Return the [x, y] coordinate for the center point of the cell that contains the specified text.  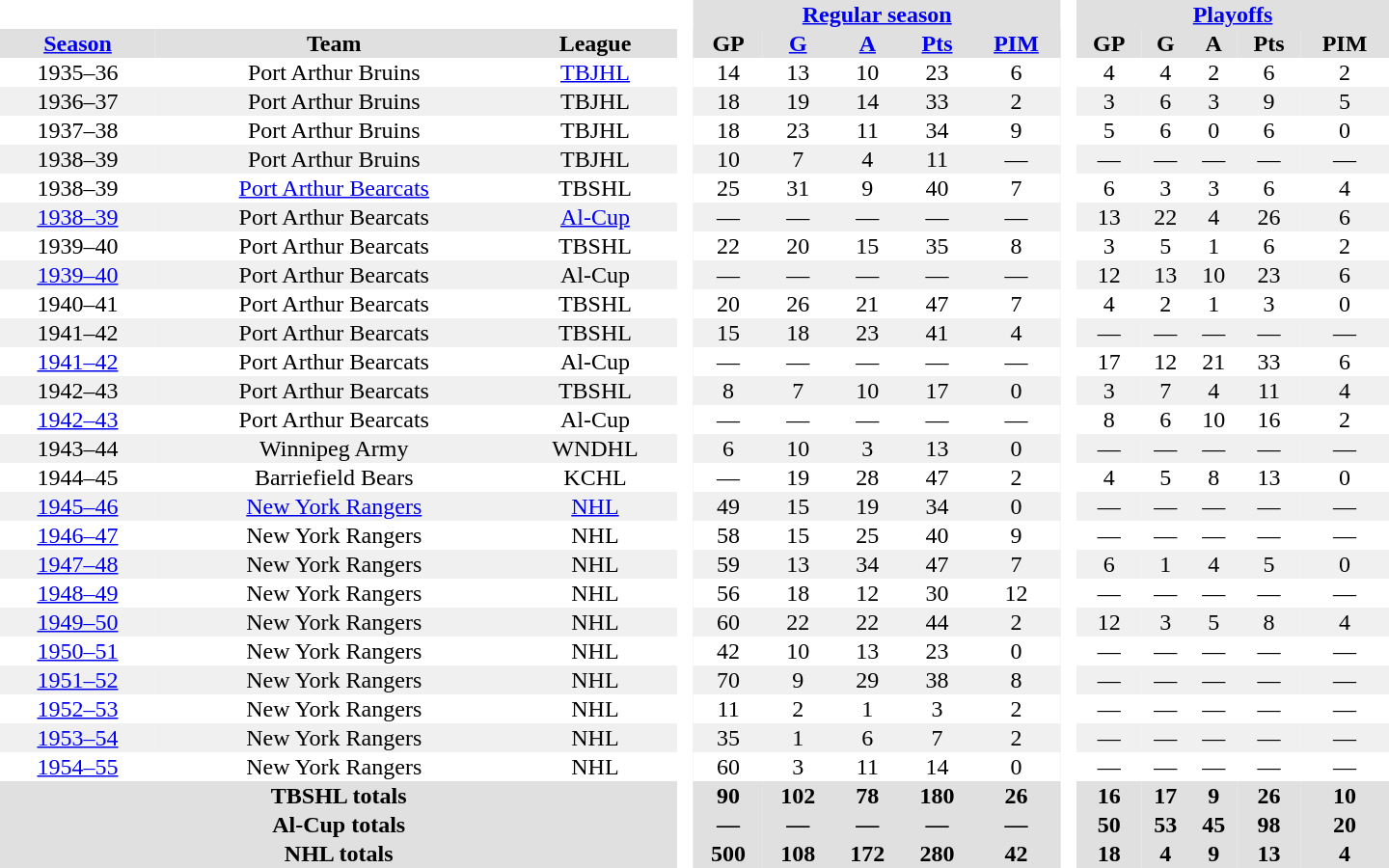
NHL totals [339, 854]
1949–50 [77, 622]
500 [728, 854]
League [596, 43]
1953–54 [77, 738]
172 [867, 854]
Season [77, 43]
Winnipeg Army [334, 448]
102 [798, 796]
Al-Cup totals [339, 825]
1937–38 [77, 130]
59 [728, 564]
58 [728, 535]
45 [1213, 825]
1948–49 [77, 593]
1940–41 [77, 304]
1954–55 [77, 767]
Playoffs [1233, 14]
56 [728, 593]
78 [867, 796]
1945–46 [77, 506]
KCHL [596, 477]
Barriefield Bears [334, 477]
31 [798, 188]
70 [728, 680]
1950–51 [77, 651]
90 [728, 796]
280 [937, 854]
29 [867, 680]
1936–37 [77, 101]
1952–53 [77, 709]
53 [1165, 825]
1935–36 [77, 72]
1943–44 [77, 448]
1951–52 [77, 680]
180 [937, 796]
30 [937, 593]
98 [1269, 825]
108 [798, 854]
1944–45 [77, 477]
1946–47 [77, 535]
41 [937, 333]
28 [867, 477]
Team [334, 43]
38 [937, 680]
44 [937, 622]
49 [728, 506]
50 [1109, 825]
WNDHL [596, 448]
Regular season [877, 14]
TBSHL totals [339, 796]
1947–48 [77, 564]
